Determine the (x, y) coordinate at the center of the cell enclosing the given text.  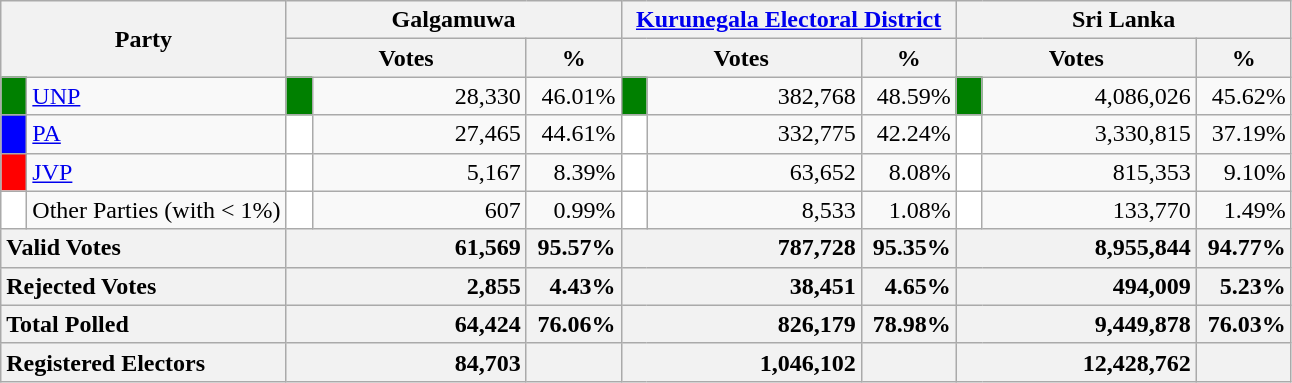
8.39% (574, 172)
4.43% (574, 286)
607 (419, 210)
94.77% (1244, 248)
8,955,844 (1076, 248)
3,330,815 (1089, 134)
48.59% (908, 96)
382,768 (754, 96)
27,465 (419, 134)
Galgamuwa (454, 20)
9.10% (1244, 172)
38,451 (741, 286)
JVP (156, 172)
28,330 (419, 96)
37.19% (1244, 134)
5.23% (1244, 286)
Rejected Votes (144, 286)
UNP (156, 96)
84,703 (406, 362)
46.01% (574, 96)
5,167 (419, 172)
Party (144, 39)
332,775 (754, 134)
4.65% (908, 286)
1.49% (1244, 210)
PA (156, 134)
Valid Votes (144, 248)
9,449,878 (1076, 324)
2,855 (406, 286)
Other Parties (with < 1%) (156, 210)
76.06% (574, 324)
8,533 (754, 210)
95.35% (908, 248)
78.98% (908, 324)
4,086,026 (1089, 96)
63,652 (754, 172)
Sri Lanka (1124, 20)
Kurunegala Electoral District (788, 20)
787,728 (741, 248)
44.61% (574, 134)
0.99% (574, 210)
76.03% (1244, 324)
1.08% (908, 210)
815,353 (1089, 172)
826,179 (741, 324)
95.57% (574, 248)
12,428,762 (1076, 362)
42.24% (908, 134)
Total Polled (144, 324)
61,569 (406, 248)
45.62% (1244, 96)
64,424 (406, 324)
133,770 (1089, 210)
1,046,102 (741, 362)
Registered Electors (144, 362)
8.08% (908, 172)
494,009 (1076, 286)
